Detect which cell encompasses the target text, then output its [X, Y] center coordinate. 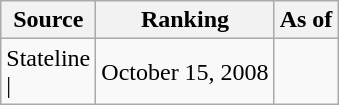
As of [306, 20]
October 15, 2008 [185, 72]
Source [48, 20]
Stateline| [48, 72]
Ranking [185, 20]
